Return (X, Y) of the center of cell containing provided text 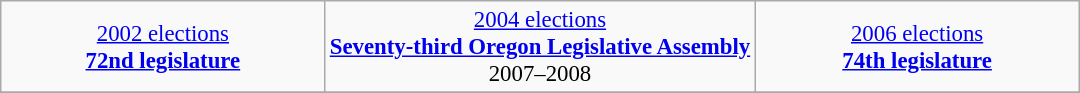
2004 electionsSeventy-third Oregon Legislative Assembly2007–2008 (540, 47)
2002 elections72nd legislature (162, 47)
2006 elections74th legislature (916, 47)
